Search for the cell housing the specified text and yield its [x, y] center coordinate. 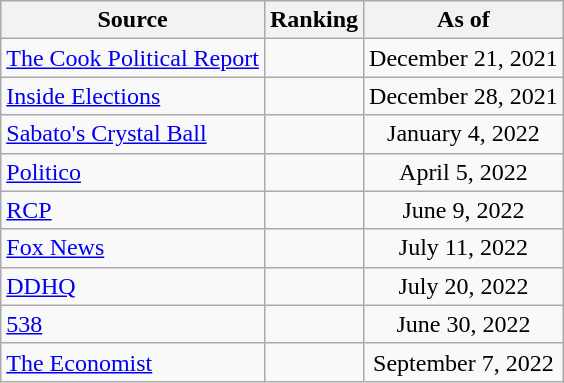
July 11, 2022 [464, 248]
538 [133, 324]
January 4, 2022 [464, 134]
Inside Elections [133, 96]
September 7, 2022 [464, 362]
December 28, 2021 [464, 96]
Sabato's Crystal Ball [133, 134]
RCP [133, 210]
DDHQ [133, 286]
As of [464, 20]
June 9, 2022 [464, 210]
July 20, 2022 [464, 286]
Source [133, 20]
Politico [133, 172]
April 5, 2022 [464, 172]
The Economist [133, 362]
June 30, 2022 [464, 324]
Ranking [314, 20]
December 21, 2021 [464, 58]
The Cook Political Report [133, 58]
Fox News [133, 248]
